Detect which cell encompasses the target text, then output its (x, y) center coordinate. 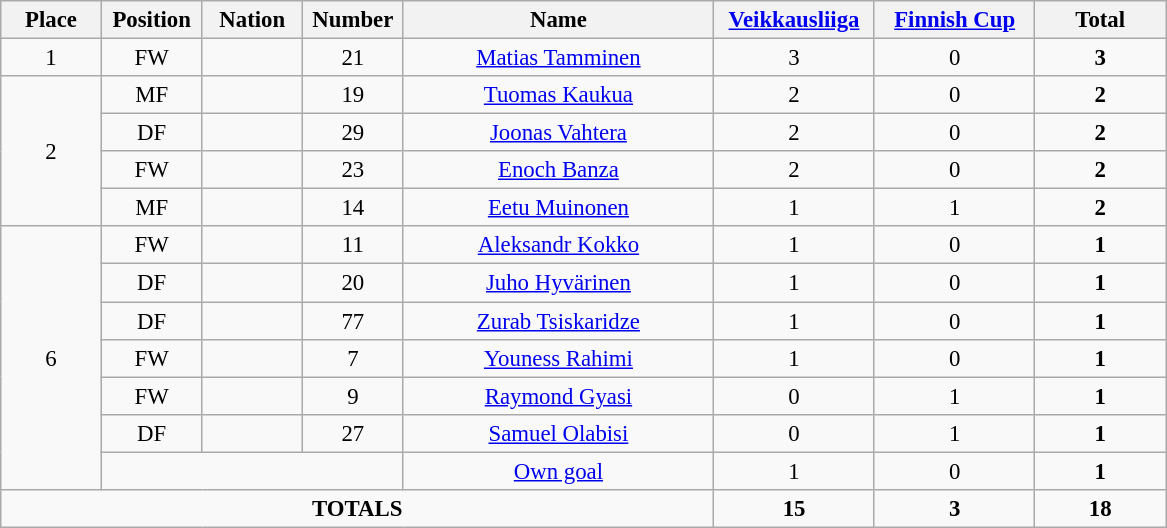
Samuel Olabisi (558, 433)
Finnish Cup (954, 20)
Juho Hyvärinen (558, 283)
Position (152, 20)
23 (354, 170)
Eetu Muinonen (558, 208)
Name (558, 20)
Total (1100, 20)
Raymond Gyasi (558, 396)
11 (354, 245)
Youness Rahimi (558, 358)
19 (354, 95)
Zurab Tsiskaridze (558, 321)
Aleksandr Kokko (558, 245)
Joonas Vahtera (558, 133)
18 (1100, 509)
29 (354, 133)
20 (354, 283)
14 (354, 208)
Number (354, 20)
77 (354, 321)
Place (52, 20)
Nation (252, 20)
6 (52, 358)
Enoch Banza (558, 170)
Matias Tamminen (558, 58)
TOTALS (358, 509)
15 (794, 509)
Own goal (558, 471)
27 (354, 433)
7 (354, 358)
Veikkausliiga (794, 20)
21 (354, 58)
9 (354, 396)
Tuomas Kaukua (558, 95)
